Pinpoint the cell where the given text exists, returning its [X, Y] midpoint coordinate. 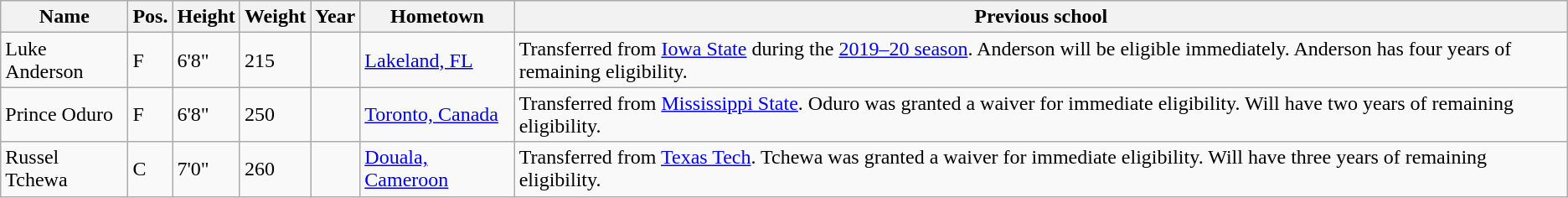
Transferred from Mississippi State. Oduro was granted a waiver for immediate eligibility. Will have two years of remaining eligibility. [1040, 114]
Previous school [1040, 17]
Hometown [437, 17]
Russel Tchewa [64, 169]
Pos. [151, 17]
Weight [275, 17]
Transferred from Iowa State during the 2019–20 season. Anderson will be eligible immediately. Anderson has four years of remaining eligibility. [1040, 60]
215 [275, 60]
7'0" [206, 169]
260 [275, 169]
Luke Anderson [64, 60]
Year [335, 17]
Toronto, Canada [437, 114]
Prince Oduro [64, 114]
250 [275, 114]
Name [64, 17]
C [151, 169]
Height [206, 17]
Lakeland, FL [437, 60]
Douala, Cameroon [437, 169]
Transferred from Texas Tech. Tchewa was granted a waiver for immediate eligibility. Will have three years of remaining eligibility. [1040, 169]
